Output the (X, Y) coordinate of the center of the cell containing the given text.  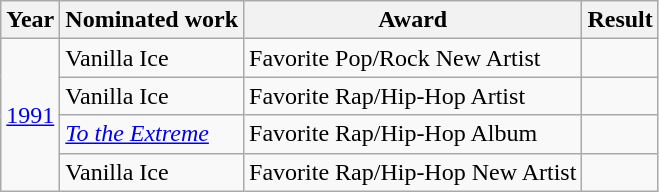
Year (30, 20)
Favorite Pop/Rock New Artist (413, 58)
1991 (30, 115)
Result (620, 20)
Favorite Rap/Hip-Hop Artist (413, 96)
Favorite Rap/Hip-Hop Album (413, 134)
To the Extreme (152, 134)
Favorite Rap/Hip-Hop New Artist (413, 172)
Nominated work (152, 20)
Award (413, 20)
